Locate the cell with the specified text and output its (x, y) center coordinate. 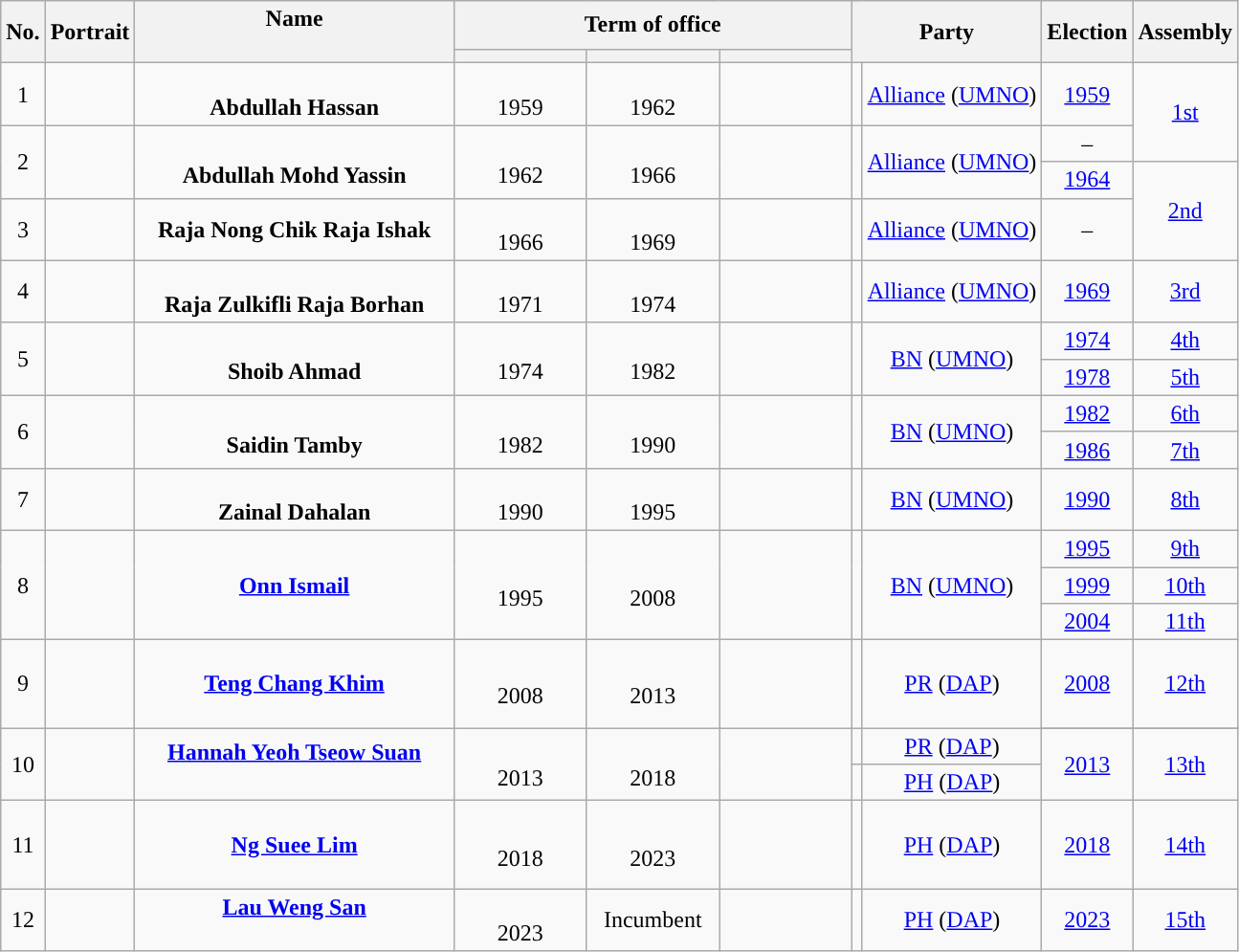
3rd (1185, 291)
Zainal Dahalan (295, 499)
Teng Chang Khim (295, 684)
1964 (1087, 180)
11th (1185, 622)
3 (23, 230)
8 (23, 585)
4 (23, 291)
Name (295, 33)
10 (23, 764)
Abdullah Hassan (295, 94)
Term of office (653, 25)
11 (23, 845)
7th (1185, 450)
7 (23, 499)
9 (23, 684)
Abdullah Mohd Yassin (295, 162)
Lau Weng San (295, 920)
Raja Zulkifli Raja Borhan (295, 291)
1999 (1087, 585)
Onn Ismail (295, 585)
1971 (520, 291)
1st (1185, 113)
15th (1185, 920)
Portrait (90, 33)
2nd (1185, 210)
Shoib Ahmad (295, 359)
9th (1185, 548)
6 (23, 432)
10th (1185, 585)
1986 (1087, 450)
14th (1185, 845)
2004 (1087, 622)
6th (1185, 413)
Incumbent (653, 920)
Election (1087, 33)
8th (1185, 499)
5 (23, 359)
5th (1185, 377)
No. (23, 33)
Ng Suee Lim (295, 845)
Assembly (1185, 33)
4th (1185, 341)
2 (23, 162)
13th (1185, 764)
Hannah Yeoh Tseow Suan (295, 764)
Party (947, 33)
1978 (1087, 377)
12th (1185, 684)
1 (23, 94)
Raja Nong Chik Raja Ishak (295, 230)
12 (23, 920)
Saidin Tamby (295, 432)
